Identify which cell holds the provided text, then report its (X, Y) central coordinate. 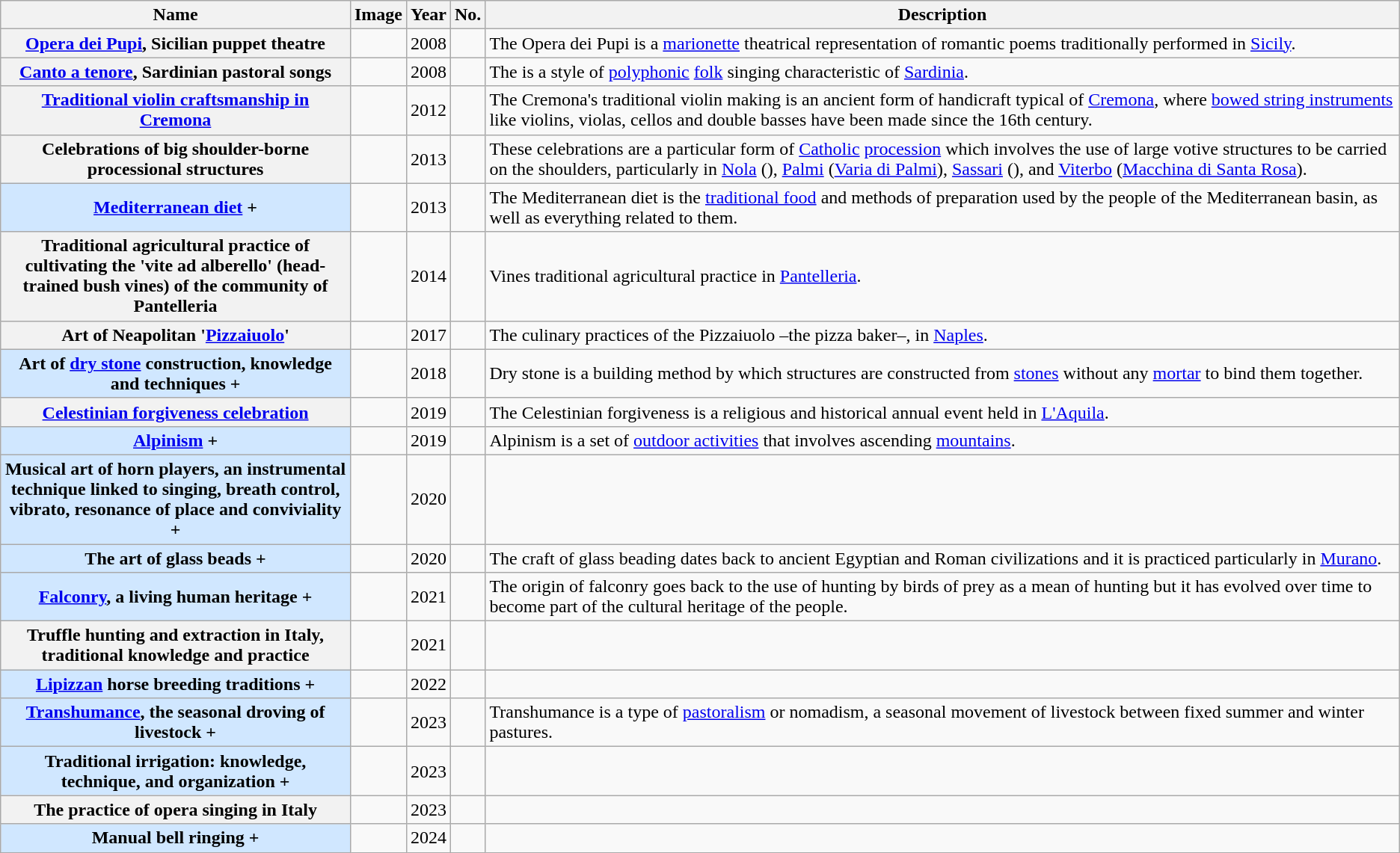
The Opera dei Pupi is a marionette theatrical representation of romantic poems traditionally performed in Sicily. (942, 43)
Musical art of horn players, an instrumental technique linked to singing, breath control, vibrato, resonance of place and conviviality + (176, 499)
Traditional irrigation: knowledge, technique, and organization + (176, 772)
Truffle hunting and extraction in Italy, traditional knowledge and practice (176, 646)
2017 (428, 335)
2024 (428, 838)
Art of Neapolitan 'Pizzaiuolo' (176, 335)
Year (428, 15)
Art of dry stone construction, knowledge and techniques + (176, 374)
Alpinism + (176, 440)
Name (176, 15)
Opera dei Pupi, Sicilian puppet theatre (176, 43)
Celestinian forgiveness celebration (176, 412)
2014 (428, 277)
2012 (428, 111)
The practice of opera singing in Italy (176, 810)
2018 (428, 374)
The art of glass beads + (176, 558)
The is a style of polyphonic folk singing characteristic of Sardinia. (942, 72)
Image (378, 15)
Alpinism is a set of outdoor activities that involves ascending mountains. (942, 440)
The culinary practices of the Pizzaiuolo –the pizza baker–, in Naples. (942, 335)
Mediterranean diet + (176, 208)
Celebrations of big shoulder-borne processional structures (176, 158)
Description (942, 15)
Traditional agricultural practice of cultivating the 'vite ad alberello' (head-trained bush vines) of the community of Pantelleria (176, 277)
No. (467, 15)
Canto a tenore, Sardinian pastoral songs (176, 72)
Manual bell ringing + (176, 838)
The craft of glass beading dates back to ancient Egyptian and Roman civilizations and it is practiced particularly in Murano. (942, 558)
Traditional violin craftsmanship in Cremona (176, 111)
Transhumance is a type of pastoralism or nomadism, a seasonal movement of livestock between fixed summer and winter pastures. (942, 722)
The Celestinian forgiveness is a religious and historical annual event held in L'Aquila. (942, 412)
Lipizzan horse breeding traditions + (176, 684)
Falconry, a living human heritage + (176, 597)
2022 (428, 684)
Dry stone is a building method by which structures are constructed from stones without any mortar to bind them together. (942, 374)
Transhumance, the seasonal droving of livestock + (176, 722)
Vines traditional agricultural practice in Pantelleria. (942, 277)
